For the text-containing cell, return its midpoint in (x, y) coordinate format. 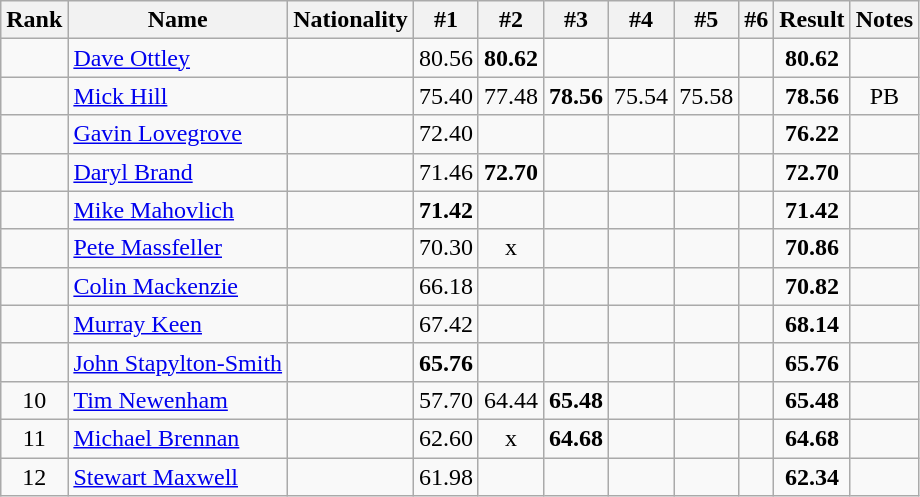
62.60 (446, 438)
64.44 (510, 400)
70.86 (812, 248)
75.58 (706, 96)
Dave Ottley (178, 58)
76.22 (812, 134)
Notes (884, 20)
77.48 (510, 96)
#4 (642, 20)
70.30 (446, 248)
10 (34, 400)
Daryl Brand (178, 172)
#2 (510, 20)
61.98 (446, 477)
Mick Hill (178, 96)
#6 (756, 20)
71.46 (446, 172)
John Stapylton-Smith (178, 362)
#1 (446, 20)
62.34 (812, 477)
Nationality (351, 20)
Name (178, 20)
Gavin Lovegrove (178, 134)
80.56 (446, 58)
75.40 (446, 96)
75.54 (642, 96)
57.70 (446, 400)
#3 (576, 20)
Mike Mahovlich (178, 210)
12 (34, 477)
11 (34, 438)
66.18 (446, 286)
Pete Massfeller (178, 248)
Michael Brennan (178, 438)
PB (884, 96)
Result (812, 20)
67.42 (446, 324)
68.14 (812, 324)
Stewart Maxwell (178, 477)
Murray Keen (178, 324)
70.82 (812, 286)
Tim Newenham (178, 400)
#5 (706, 20)
72.40 (446, 134)
Rank (34, 20)
Colin Mackenzie (178, 286)
